For the text-containing cell, return its midpoint in (X, Y) coordinate format. 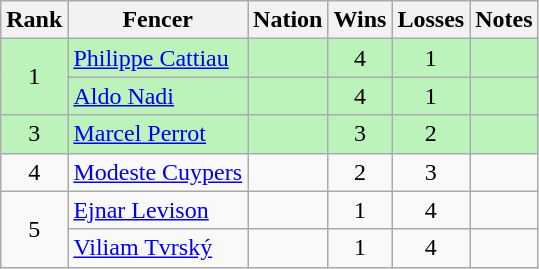
Philippe Cattiau (158, 58)
Marcel Perrot (158, 134)
Rank (34, 20)
5 (34, 229)
Modeste Cuypers (158, 172)
Fencer (158, 20)
Viliam Tvrský (158, 248)
Aldo Nadi (158, 96)
Wins (360, 20)
Notes (504, 20)
Ejnar Levison (158, 210)
Losses (431, 20)
Nation (288, 20)
